Provide the [x, y] coordinate of the cell's center where the given text is located.  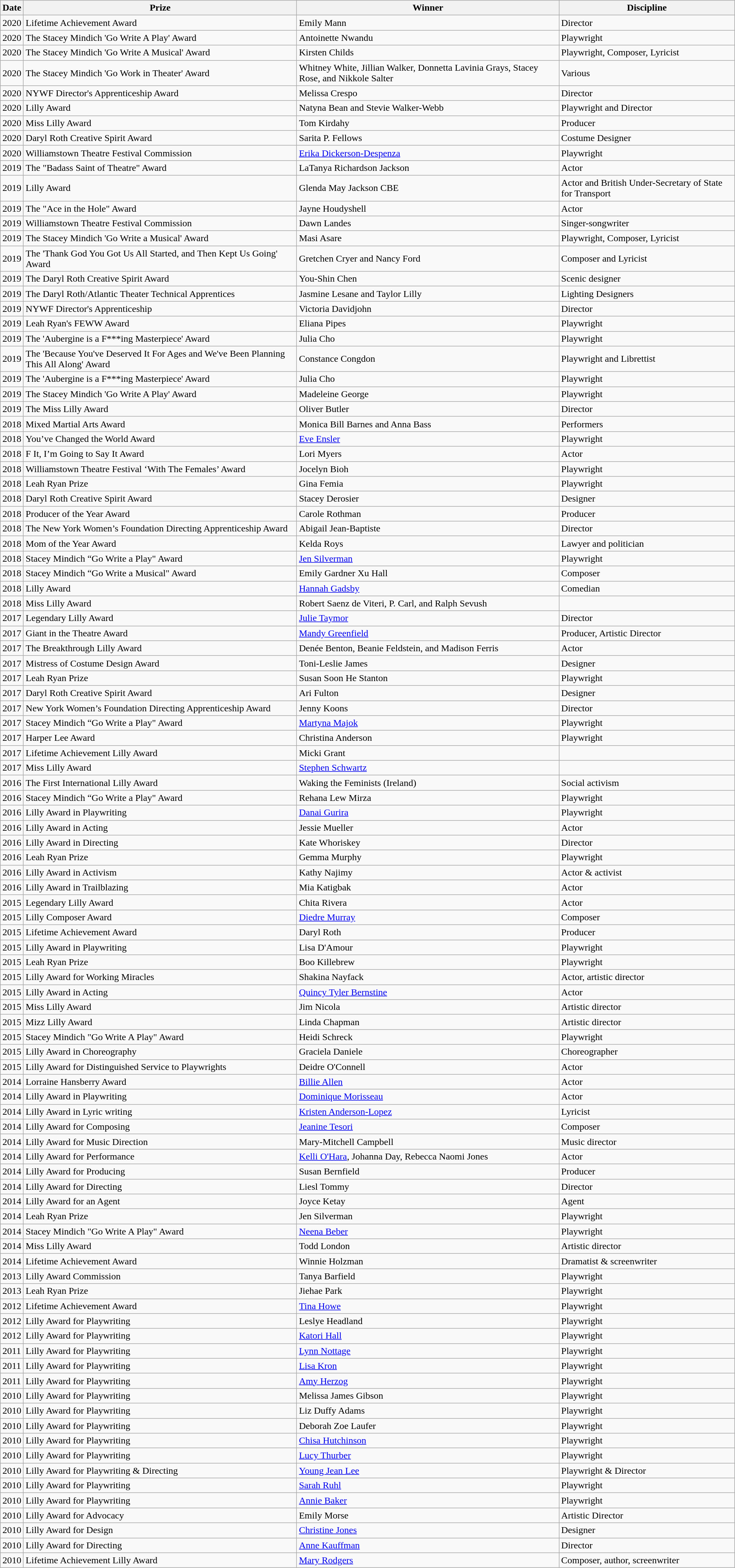
Lilly Award for Advocacy [160, 1515]
Lorraine Hansberry Award [160, 1082]
Madeleine George [428, 394]
Actor, artistic director [647, 977]
Tanya Barfield [428, 1276]
Lilly Award Commission [160, 1276]
The Daryl Roth/Atlantic Theater Technical Apprentices [160, 294]
Susan Bernfield [428, 1171]
Kirsten Childs [428, 53]
Scenic designer [647, 279]
The 'Thank God You Got Us All Started, and Then Kept Us Going' Award [160, 258]
Lilly Award for Distinguished Service to Playwrights [160, 1067]
Lori Myers [428, 454]
Antoinette Nwandu [428, 38]
Toni-Leslie James [428, 663]
Singer-songwriter [647, 223]
Composer, author, screenwriter [647, 1560]
Actor & activist [647, 872]
Costume Designer [647, 138]
Stacey Derosier [428, 499]
Jim Nicola [428, 1007]
You’ve Changed the World Award [160, 439]
NYWF Director's Apprenticeship Award [160, 93]
Natyna Bean and Stevie Walker-Webb [428, 108]
You-Shin Chen [428, 279]
F It, I’m Going to Say It Award [160, 454]
Mary-Mitchell Campbell [428, 1141]
Quincy Tyler Bernstine [428, 992]
Neena Beber [428, 1231]
Rehana Lew Mirza [428, 798]
Deidre O'Connell [428, 1067]
Lilly Award for Playwriting & Directing [160, 1471]
Abigail Jean-Baptiste [428, 529]
The "Badass Saint of Theatre" Award [160, 168]
Chisa Hutchinson [428, 1441]
Mandy Greenfield [428, 633]
Playwright and Director [647, 108]
Artistic Director [647, 1515]
Emily Mann [428, 23]
Ari Fulton [428, 693]
Eliana Pipes [428, 324]
Young Jean Lee [428, 1471]
Constance Congdon [428, 359]
Producer, Artistic Director [647, 633]
The Miss Lilly Award [160, 409]
Anne Kauffman [428, 1545]
Deborah Zoe Laufer [428, 1425]
Annie Baker [428, 1500]
Williamstown Theatre Festival ‘With The Females’ Award [160, 469]
Dawn Landes [428, 223]
Music director [647, 1141]
Monica Bill Barnes and Anna Bass [428, 424]
Shakina Nayfack [428, 977]
New York Women’s Foundation Directing Apprenticeship Award [160, 708]
Oliver Butler [428, 409]
Lilly Award for an Agent [160, 1202]
Dominique Morisseau [428, 1097]
Mizz Lilly Award [160, 1022]
Comedian [647, 588]
Mixed Martial Arts Award [160, 424]
Lynn Nottage [428, 1351]
Erika Dickerson-Despenza [428, 153]
Emily Morse [428, 1515]
Melissa James Gibson [428, 1396]
NYWF Director's Apprenticeship [160, 309]
Lisa D'Amour [428, 947]
Lyricist [647, 1112]
Waking the Feminists (Ireland) [428, 783]
Playwright and Librettist [647, 359]
The "Ace in the Hole" Award [160, 209]
Diedre Murray [428, 917]
Boo Killebrew [428, 962]
Mistress of Costume Design Award [160, 663]
Lilly Award for Design [160, 1530]
Micki Grant [428, 753]
Liesl Tommy [428, 1187]
Denée Benton, Beanie Feldstein, and Madison Ferris [428, 648]
Kathy Najimy [428, 872]
Actor and British Under-Secretary of State for Transport [647, 188]
Jiehae Park [428, 1291]
Jeanine Tesori [428, 1127]
Gemma Murphy [428, 857]
Susan Soon He Stanton [428, 678]
Performers [647, 424]
Carole Rothman [428, 514]
Julie Taymor [428, 618]
Sarita P. Fellows [428, 138]
The Daryl Roth Creative Spirit Award [160, 279]
Composer and Lyricist [647, 258]
Jenny Koons [428, 708]
Stacey Mindich “Go Write a Musical" Award [160, 573]
Graciela Daniele [428, 1052]
The Stacey Mindich 'Go Write A Musical' Award [160, 53]
Joyce Ketay [428, 1202]
Kristen Anderson-Lopez [428, 1112]
Winnie Holzman [428, 1261]
Jayne Houdyshell [428, 209]
Kelli O'Hara, Johanna Day, Rebecca Naomi Jones [428, 1156]
Heidi Schreck [428, 1037]
Choreographer [647, 1052]
Jasmine Lesane and Taylor Lilly [428, 294]
The Breakthrough Lilly Award [160, 648]
Kelda Roys [428, 544]
Lilly Award in Choreography [160, 1052]
Agent [647, 1202]
The First International Lilly Award [160, 783]
Various [647, 73]
Discipline [647, 8]
Eve Ensler [428, 439]
Winner [428, 8]
Sarah Ruhl [428, 1486]
Todd London [428, 1246]
Leslye Headland [428, 1321]
Hannah Gadsby [428, 588]
Lucy Thurber [428, 1456]
Kate Whoriskey [428, 843]
Stephen Schwartz [428, 768]
Christine Jones [428, 1530]
Jessie Mueller [428, 828]
Prize [160, 8]
Linda Chapman [428, 1022]
Glenda May Jackson CBE [428, 188]
The Stacey Mindich 'Go Write a Musical' Award [160, 238]
Victoria Davidjohn [428, 309]
Leah Ryan's FEWW Award [160, 324]
Robert Saenz de Viteri, P. Carl, and Ralph Sevush [428, 603]
Amy Herzog [428, 1381]
Lilly Award in Directing [160, 843]
Harper Lee Award [160, 738]
Mia Katigbak [428, 887]
Tom Kirdahy [428, 123]
Liz Duffy Adams [428, 1410]
Giant in the Theatre Award [160, 633]
Mary Rodgers [428, 1560]
The New York Women’s Foundation Directing Apprenticeship Award [160, 529]
Jocelyn Bioh [428, 469]
Lawyer and politician [647, 544]
Lilly Award in Trailblazing [160, 887]
Lilly Award in Lyric writing [160, 1112]
LaTanya Richardson Jackson [428, 168]
Lilly Award for Composing [160, 1127]
Melissa Crespo [428, 93]
Lilly Award for Music Direction [160, 1141]
Social activism [647, 783]
Gretchen Cryer and Nancy Ford [428, 258]
Date [12, 8]
Gina Femia [428, 484]
Billie Allen [428, 1082]
Dramatist & screenwriter [647, 1261]
Lilly Award for Working Miracles [160, 977]
Lilly Award for Performance [160, 1156]
Masi Asare [428, 238]
Katori Hall [428, 1336]
The Stacey Mindich 'Go Work in Theater' Award [160, 73]
Emily Gardner Xu Hall [428, 573]
Lilly Award in Activism [160, 872]
Martyna Majok [428, 723]
Daryl Roth [428, 932]
Lisa Kron [428, 1366]
Lighting Designers [647, 294]
Lilly Award for Producing [160, 1171]
Danai Gurira [428, 813]
Lilly Composer Award [160, 917]
Tina Howe [428, 1306]
Playwright & Director [647, 1471]
Whitney White, Jillian Walker, Donnetta Lavinia Grays, Stacey Rose, and Nikkole Salter [428, 73]
Producer of the Year Award [160, 514]
Mom of the Year Award [160, 544]
Chita Rivera [428, 902]
Christina Anderson [428, 738]
The 'Because You've Deserved It For Ages and We've Been Planning This All Along' Award [160, 359]
